Determine the [x, y] coordinate at the center of the cell enclosing the given text.  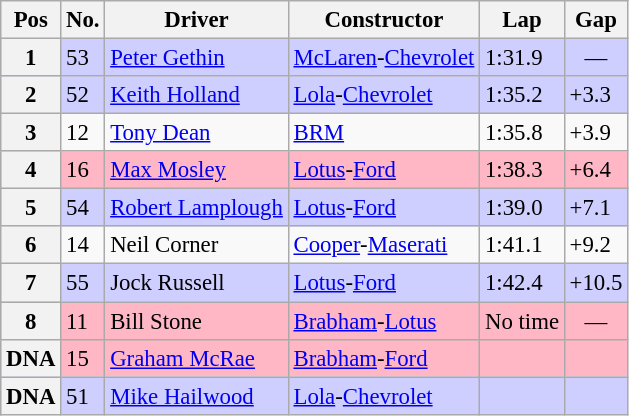
Cooper-Maserati [384, 245]
Peter Gethin [196, 58]
1:35.8 [522, 133]
Tony Dean [196, 133]
7 [31, 283]
Keith Holland [196, 95]
4 [31, 170]
Gap [596, 20]
No time [522, 321]
Brabham-Lotus [384, 321]
6 [31, 245]
1:35.2 [522, 95]
+10.5 [596, 283]
52 [83, 95]
Max Mosley [196, 170]
+9.2 [596, 245]
1:38.3 [522, 170]
Robert Lamplough [196, 208]
1 [31, 58]
Brabham-Ford [384, 358]
54 [83, 208]
16 [83, 170]
11 [83, 321]
1:39.0 [522, 208]
+6.4 [596, 170]
+7.1 [596, 208]
Jock Russell [196, 283]
Pos [31, 20]
12 [83, 133]
No. [83, 20]
McLaren-Chevrolet [384, 58]
Mike Hailwood [196, 396]
Graham McRae [196, 358]
Lap [522, 20]
Constructor [384, 20]
2 [31, 95]
8 [31, 321]
1:31.9 [522, 58]
Bill Stone [196, 321]
5 [31, 208]
3 [31, 133]
15 [83, 358]
14 [83, 245]
55 [83, 283]
53 [83, 58]
+3.9 [596, 133]
1:41.1 [522, 245]
Driver [196, 20]
51 [83, 396]
1:42.4 [522, 283]
+3.3 [596, 95]
BRM [384, 133]
Neil Corner [196, 245]
